Find where the given text appears and provide that cell's center as (x, y) coordinate. 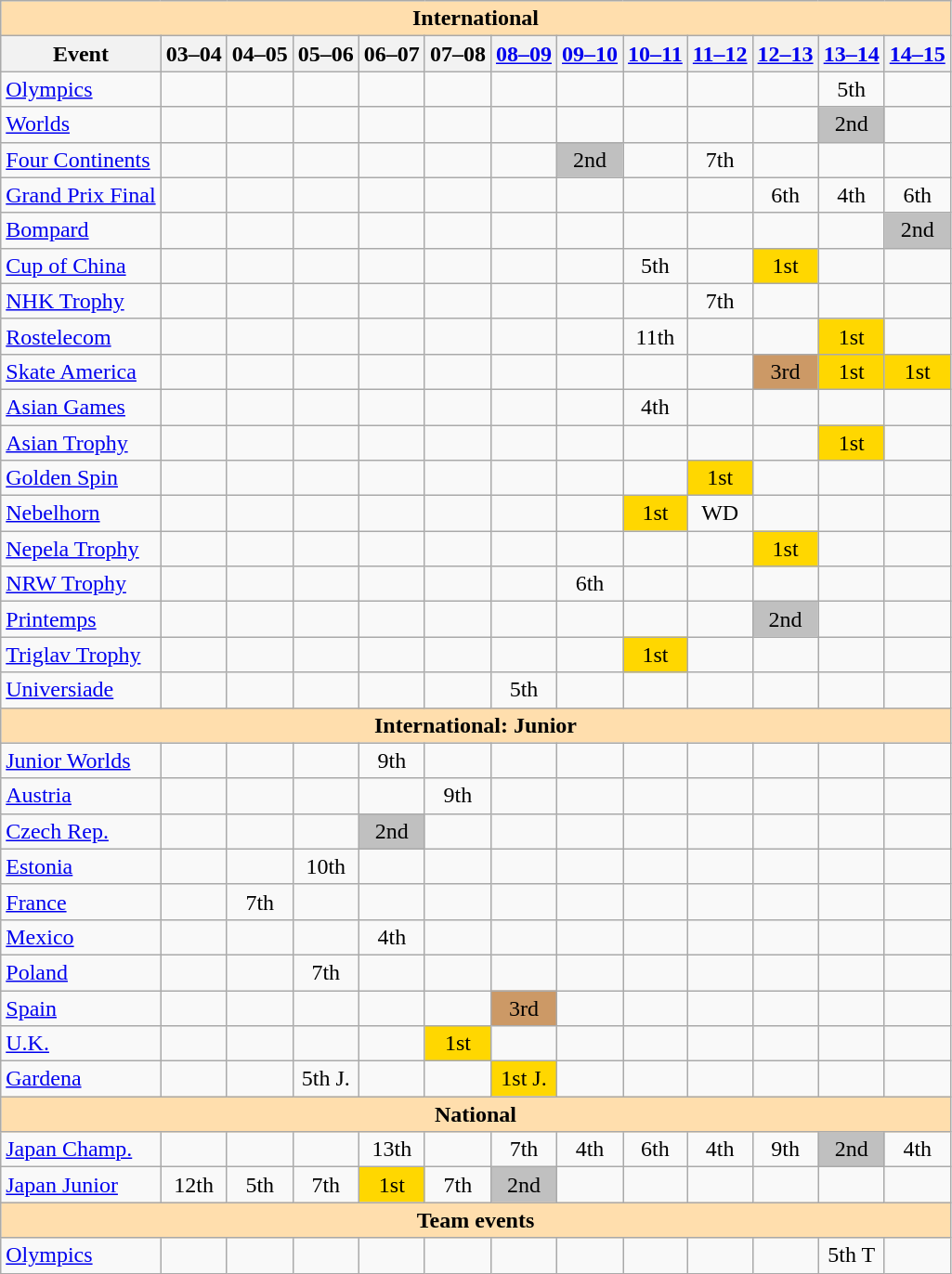
10–11 (656, 54)
Bompard (81, 230)
Nepela Trophy (81, 549)
07–08 (457, 54)
Austria (81, 796)
1st J. (524, 1079)
Poland (81, 972)
Japan Champ. (81, 1150)
International: Junior (476, 725)
10th (325, 866)
U.K. (81, 1044)
Estonia (81, 866)
Team events (476, 1220)
5th T (851, 1255)
Czech Rep. (81, 831)
Rostelecom (81, 336)
12–13 (786, 54)
NHK Trophy (81, 301)
Junior Worlds (81, 760)
Four Continents (81, 160)
France (81, 902)
WD (720, 513)
Cup of China (81, 266)
Nebelhorn (81, 513)
Universiade (81, 690)
09–10 (591, 54)
11th (656, 336)
14–15 (918, 54)
06–07 (392, 54)
05–06 (325, 54)
13th (392, 1150)
Japan Junior (81, 1185)
Event (81, 54)
12th (193, 1185)
03–04 (193, 54)
08–09 (524, 54)
Triglav Trophy (81, 655)
Grand Prix Final (81, 195)
Mexico (81, 937)
Spain (81, 1007)
5th J. (325, 1079)
NRW Trophy (81, 584)
International (476, 19)
Asian Trophy (81, 443)
Asian Games (81, 407)
13–14 (851, 54)
National (476, 1114)
Printemps (81, 619)
04–05 (260, 54)
Gardena (81, 1079)
Worlds (81, 124)
Skate America (81, 371)
Golden Spin (81, 478)
11–12 (720, 54)
